Locate the cell with the specified text and output its (x, y) center coordinate. 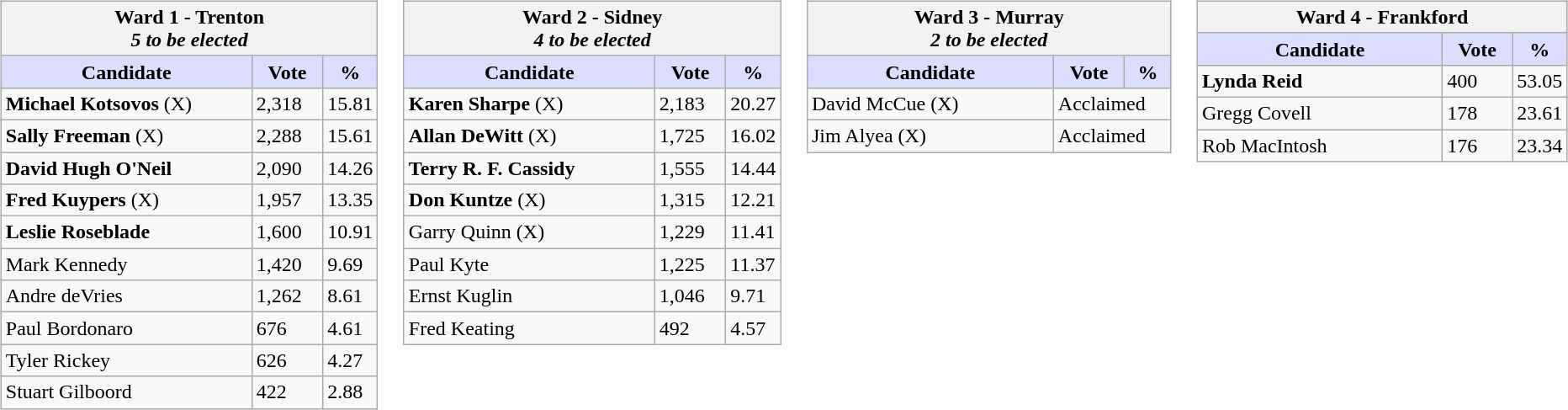
15.81 (350, 104)
Gregg Covell (1319, 113)
2,090 (288, 168)
20.27 (754, 104)
178 (1477, 113)
4.57 (754, 328)
4.27 (350, 360)
422 (288, 392)
16.02 (754, 136)
1,555 (690, 168)
10.91 (350, 232)
David Hugh O'Neil (126, 168)
14.44 (754, 168)
12.21 (754, 200)
492 (690, 328)
1,046 (690, 296)
Ward 2 - Sidney 4 to be elected (592, 29)
11.41 (754, 232)
Rob MacIntosh (1319, 146)
Mark Kennedy (126, 264)
Fred Keating (529, 328)
Allan DeWitt (X) (529, 136)
1,725 (690, 136)
Sally Freeman (X) (126, 136)
8.61 (350, 296)
Karen Sharpe (X) (529, 104)
Ward 4 - Frankford (1381, 17)
Paul Kyte (529, 264)
1,315 (690, 200)
1,600 (288, 232)
Ward 3 - Murray 2 to be elected (988, 29)
Ernst Kuglin (529, 296)
13.35 (350, 200)
David McCue (X) (930, 104)
14.26 (350, 168)
1,225 (690, 264)
Fred Kuypers (X) (126, 200)
Lynda Reid (1319, 81)
1,229 (690, 232)
15.61 (350, 136)
Paul Bordonaro (126, 328)
1,262 (288, 296)
53.05 (1539, 81)
23.61 (1539, 113)
2,318 (288, 104)
2,183 (690, 104)
176 (1477, 146)
2.88 (350, 392)
676 (288, 328)
11.37 (754, 264)
9.71 (754, 296)
Stuart Gilboord (126, 392)
626 (288, 360)
Tyler Rickey (126, 360)
Michael Kotsovos (X) (126, 104)
400 (1477, 81)
Leslie Roseblade (126, 232)
4.61 (350, 328)
Terry R. F. Cassidy (529, 168)
1,420 (288, 264)
Ward 1 - Trenton 5 to be elected (189, 29)
Jim Alyea (X) (930, 136)
23.34 (1539, 146)
Andre deVries (126, 296)
Don Kuntze (X) (529, 200)
9.69 (350, 264)
2,288 (288, 136)
1,957 (288, 200)
Garry Quinn (X) (529, 232)
